Extract the [x, y] coordinate from the center of the cell holding the provided text.  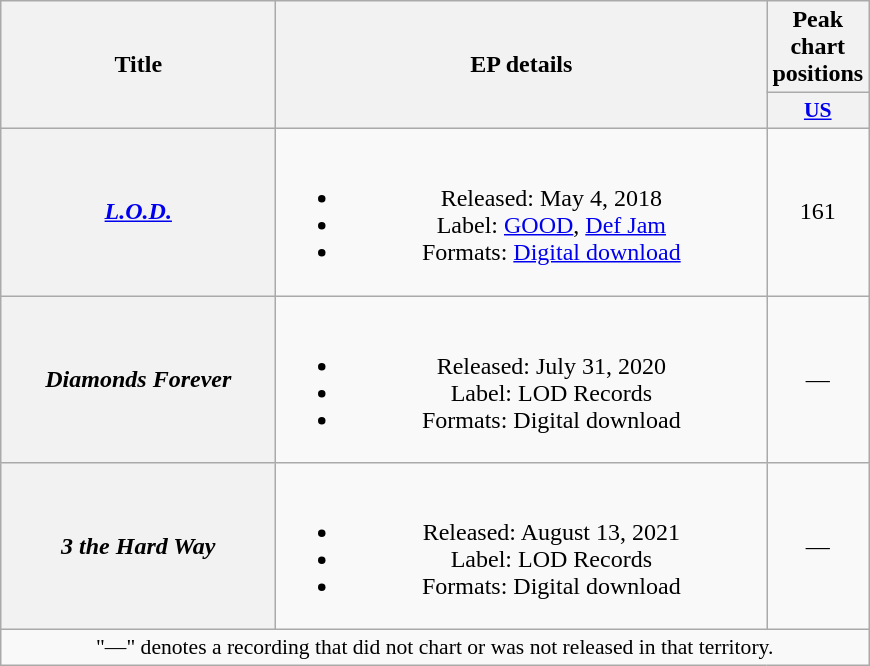
US [818, 111]
Diamonds Forever [138, 380]
Released: August 13, 2021Label: LOD RecordsFormats: Digital download [522, 546]
EP details [522, 65]
Released: May 4, 2018Label: GOOD, Def JamFormats: Digital download [522, 212]
Released: July 31, 2020Label: LOD RecordsFormats: Digital download [522, 380]
L.O.D. [138, 212]
3 the Hard Way [138, 546]
"—" denotes a recording that did not chart or was not released in that territory. [435, 648]
161 [818, 212]
Peak chart positions [818, 47]
Title [138, 65]
